Find where the given text appears and provide that cell's center as (x, y) coordinate. 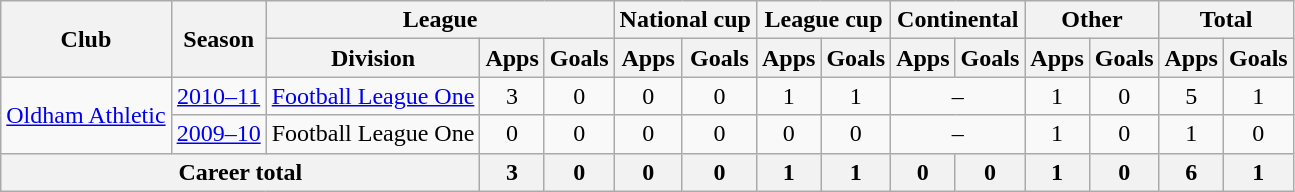
Other (1092, 20)
6 (1191, 172)
5 (1191, 96)
2009–10 (218, 134)
2010–11 (218, 96)
Season (218, 39)
Club (86, 39)
Division (373, 58)
League (440, 20)
Continental (958, 20)
National cup (685, 20)
Career total (240, 172)
League cup (823, 20)
Total (1226, 20)
Oldham Athletic (86, 115)
